Return the (X, Y) coordinate for the center point of the cell that contains the specified text.  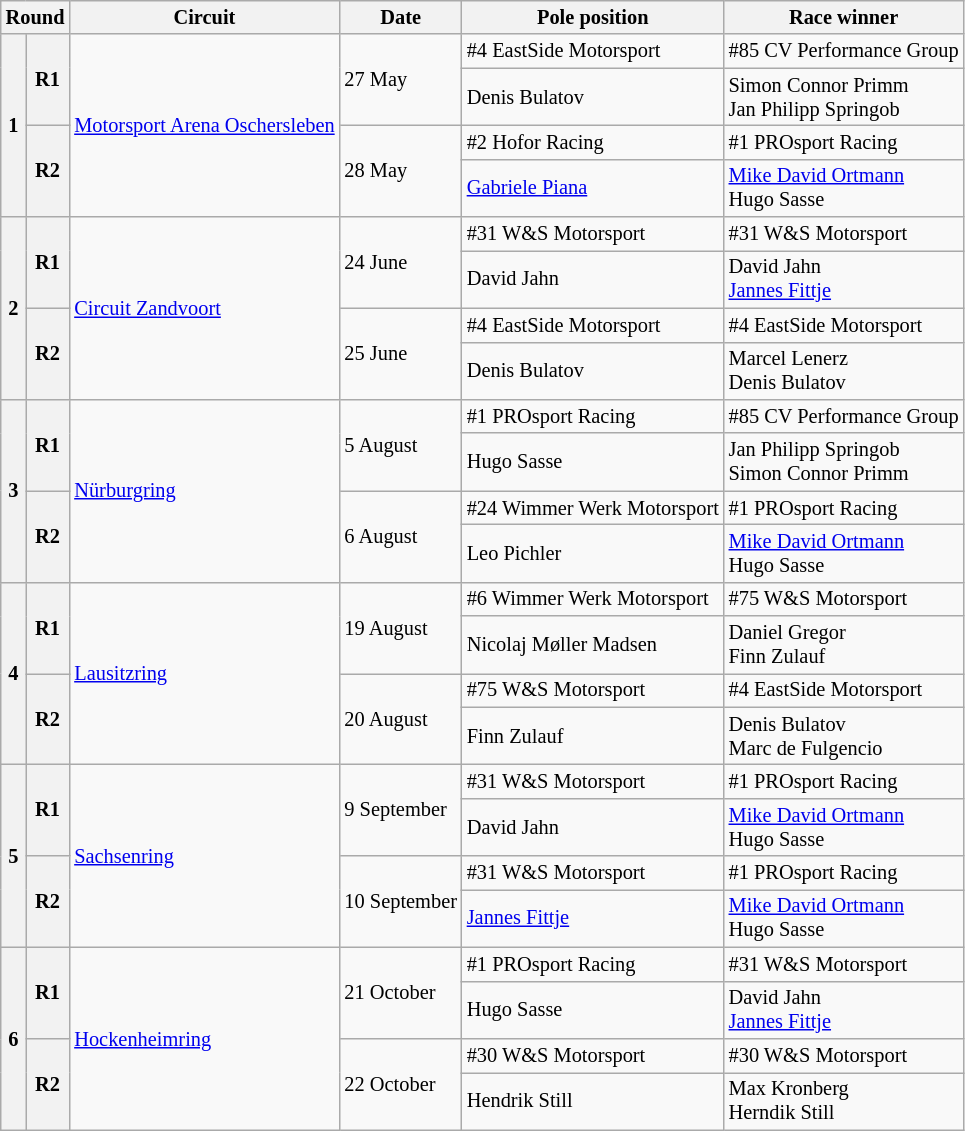
24 June (400, 262)
Date (400, 17)
Sachsenring (204, 856)
Leo Pichler (593, 553)
6 (14, 1038)
Hendrik Still (593, 1101)
4 (14, 674)
Marcel Lenerz Denis Bulatov (844, 371)
Max Kronberg Herndik Still (844, 1101)
Denis Bulatov Marc de Fulgencio (844, 736)
3 (14, 490)
5 (14, 856)
22 October (400, 1084)
Circuit Zandvoort (204, 308)
6 August (400, 536)
Round (36, 17)
Nürburgring (204, 490)
10 September (400, 902)
Jannes Fittje (593, 918)
#6 Wimmer Werk Motorsport (593, 599)
25 June (400, 354)
#24 Wimmer Werk Motorsport (593, 508)
Lausitzring (204, 674)
Jan Philipp Springob Simon Connor Primm (844, 462)
5 August (400, 444)
9 September (400, 810)
Daniel Gregor Finn Zulauf (844, 645)
Circuit (204, 17)
28 May (400, 170)
19 August (400, 628)
Gabriele Piana (593, 188)
Finn Zulauf (593, 736)
2 (14, 308)
Race winner (844, 17)
Simon Connor Primm Jan Philipp Springob (844, 97)
Motorsport Arena Oschersleben (204, 126)
Pole position (593, 17)
1 (14, 126)
20 August (400, 718)
Hockenheimring (204, 1038)
Nicolaj Møller Madsen (593, 645)
#2 Hofor Racing (593, 142)
21 October (400, 992)
27 May (400, 80)
